From the cell containing the given text, extract its center point as [x, y] coordinate. 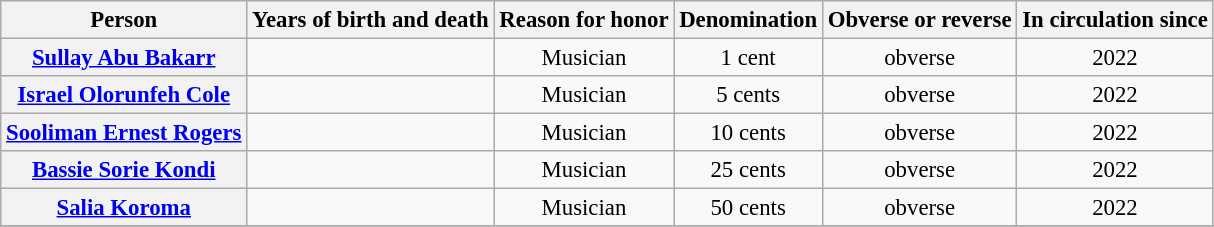
Israel Olorunfeh Cole [124, 95]
Person [124, 20]
Sooliman Ernest Rogers [124, 133]
Years of birth and death [370, 20]
25 cents [748, 170]
Reason for honor [584, 20]
Bassie Sorie Kondi [124, 170]
Salia Koroma [124, 208]
10 cents [748, 133]
In circulation since [1115, 20]
50 cents [748, 208]
Obverse or reverse [919, 20]
Sullay Abu Bakarr [124, 58]
Denomination [748, 20]
1 cent [748, 58]
5 cents [748, 95]
